Return the [X, Y] coordinate for the center point of the cell that contains the specified text.  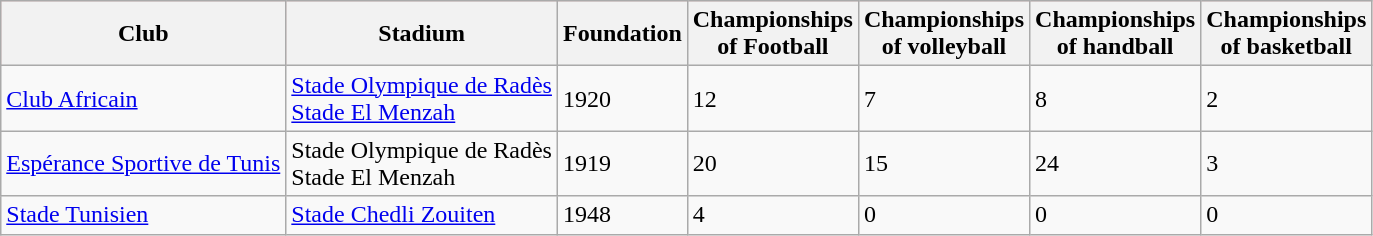
Foundation [622, 34]
Championshipsof volleyball [944, 34]
2 [1286, 98]
1920 [622, 98]
Stade Chedli Zouiten [422, 215]
Espérance Sportive de Tunis [144, 164]
Championshipsof basketball [1286, 34]
Championshipsof Football [772, 34]
Stade Tunisien [144, 215]
Club Africain [144, 98]
1919 [622, 164]
15 [944, 164]
Club [144, 34]
3 [1286, 164]
24 [1116, 164]
7 [944, 98]
1948 [622, 215]
Stadium [422, 34]
Championshipsof handball [1116, 34]
20 [772, 164]
8 [1116, 98]
4 [772, 215]
12 [772, 98]
